Return (X, Y) of the center of cell containing provided text 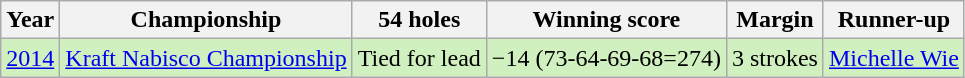
Kraft Nabisco Championship (206, 58)
3 strokes (774, 58)
−14 (73-64-69-68=274) (606, 58)
54 holes (419, 20)
Championship (206, 20)
Michelle Wie (894, 58)
Margin (774, 20)
Year (30, 20)
Winning score (606, 20)
Tied for lead (419, 58)
2014 (30, 58)
Runner-up (894, 20)
